Search for the cell housing the specified text and yield its [X, Y] center coordinate. 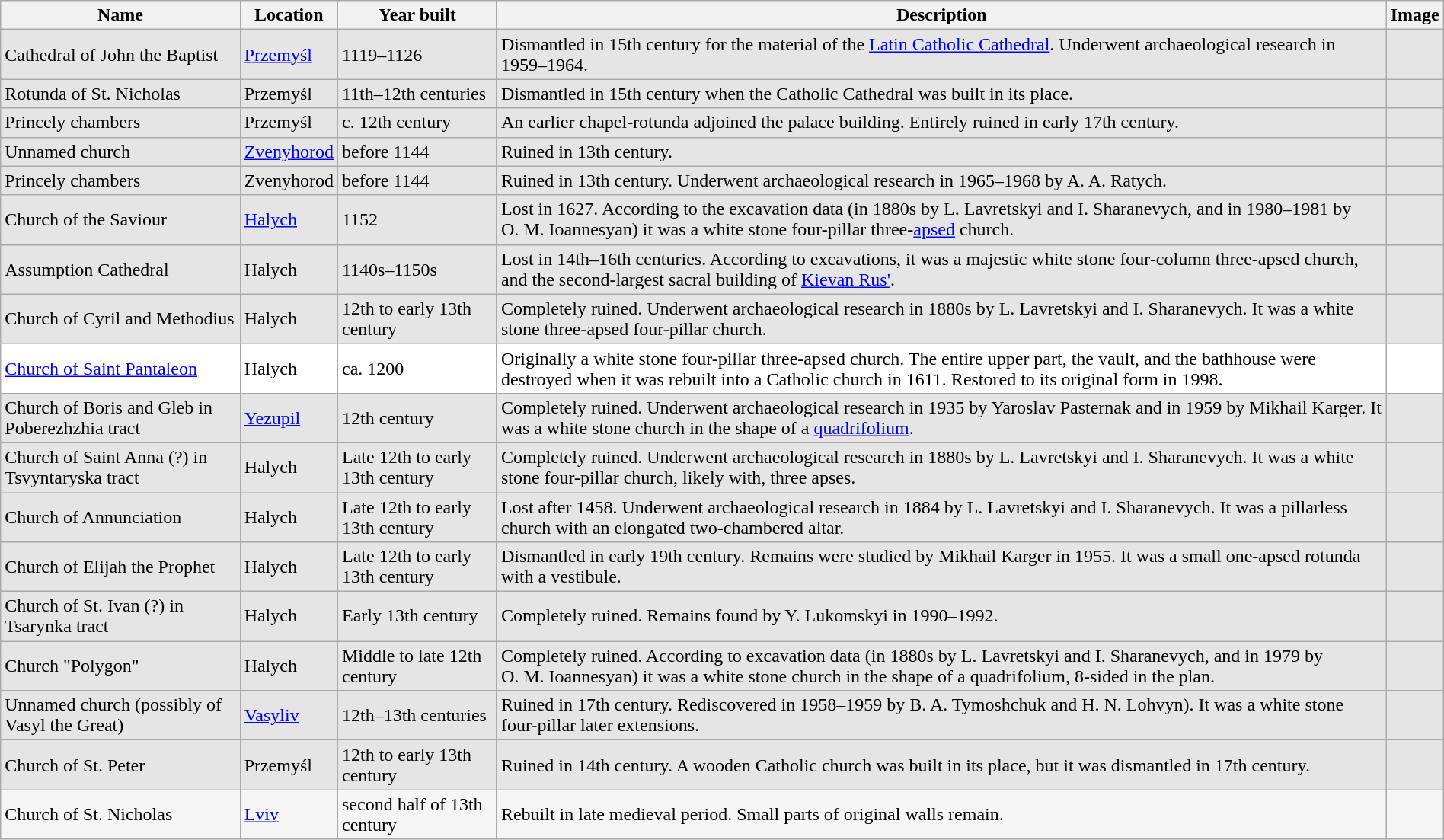
Church of Saint Anna (?) in Tsvyntaryska tract [120, 468]
Location [289, 15]
c. 12th century [417, 123]
Assumption Cathedral [120, 270]
Church of Boris and Gleb in Poberezhzhia tract [120, 417]
Early 13th century [417, 617]
Year built [417, 15]
Church of St. Ivan (?) in Tsarynka tract [120, 617]
Church of Saint Pantaleon [120, 369]
second half of 13th century [417, 815]
Vasyliv [289, 716]
Yezupil [289, 417]
1152 [417, 219]
Description [941, 15]
Ruined in 13th century. Underwent archaeological research in 1965–1968 by A. A. Ratych. [941, 180]
Unnamed church (possibly of Vasyl the Great) [120, 716]
1140s–1150s [417, 270]
Ruined in 17th century. Rediscovered in 1958–1959 by B. A. Tymoshchuk and H. N. Lohvyn). It was a white stone four-pillar later extensions. [941, 716]
Church of the Saviour [120, 219]
Church of Annunciation [120, 516]
Dismantled in 15th century for the material of the Latin Catholic Cathedral. Underwent archaeological research in 1959–1964. [941, 55]
12th century [417, 417]
11th–12th centuries [417, 94]
Dismantled in 15th century when the Catholic Cathedral was built in its place. [941, 94]
Church of St. Peter [120, 765]
1119–1126 [417, 55]
Rebuilt in late medieval period. Small parts of original walls remain. [941, 815]
Name [120, 15]
Ruined in 14th century. A wooden Catholic church was built in its place, but it was dismantled in 17th century. [941, 765]
An earlier chapel-rotunda adjoined the palace building. Entirely ruined in early 17th century. [941, 123]
12th–13th centuries [417, 716]
Cathedral of John the Baptist [120, 55]
Rotunda of St. Nicholas [120, 94]
Middle to late 12th century [417, 666]
Completely ruined. Remains found by Y. Lukomskyi in 1990–1992. [941, 617]
Church of Elijah the Prophet [120, 567]
Image [1415, 15]
Church "Polygon" [120, 666]
Unnamed church [120, 152]
Church of Cyril and Methodius [120, 318]
Ruined in 13th century. [941, 152]
Church of St. Nicholas [120, 815]
Dismantled in early 19th century. Remains were studied by Mikhail Karger in 1955. It was a small one-apsed rotunda with a vestibule. [941, 567]
Lviv [289, 815]
ca. 1200 [417, 369]
